Determine the (x, y) coordinate at the center of the cell enclosing the given text.  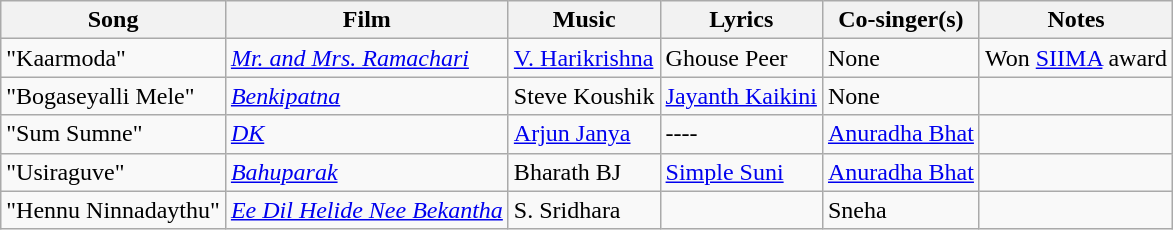
"Usiraguve" (114, 172)
---- (741, 134)
Ee Dil Helide Nee Bekantha (366, 210)
Song (114, 20)
S. Sridhara (584, 210)
V. Harikrishna (584, 58)
Music (584, 20)
Ghouse Peer (741, 58)
Steve Koushik (584, 96)
"Sum Sumne" (114, 134)
Won SIIMA award (1076, 58)
"Kaarmoda" (114, 58)
DK (366, 134)
Arjun Janya (584, 134)
Lyrics (741, 20)
Film (366, 20)
"Hennu Ninnadaythu" (114, 210)
"Bogaseyalli Mele" (114, 96)
Simple Suni (741, 172)
Benkipatna (366, 96)
Jayanth Kaikini (741, 96)
Bahuparak (366, 172)
Mr. and Mrs. Ramachari (366, 58)
Co-singer(s) (900, 20)
Notes (1076, 20)
Bharath BJ (584, 172)
Sneha (900, 210)
